Pinpoint the cell where the given text exists, returning its (x, y) midpoint coordinate. 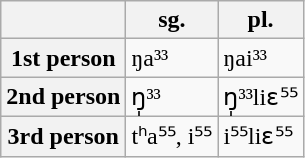
3rd person (64, 136)
sg. (172, 20)
1st person (64, 58)
ŋai³³ (260, 58)
tʰa⁵⁵, i⁵⁵ (172, 136)
2nd person (64, 97)
ŋa³³ (172, 58)
pl. (260, 20)
i⁵⁵liɛ⁵⁵ (260, 136)
ŋ̩³³liɛ⁵⁵ (260, 97)
ŋ̩³³ (172, 97)
